Return [X, Y] of the center of cell containing provided text 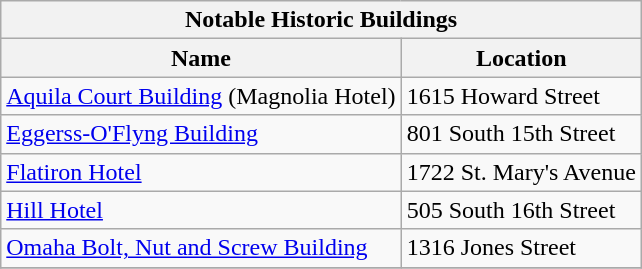
Location [521, 58]
Hill Hotel [201, 210]
1722 St. Mary's Avenue [521, 172]
Omaha Bolt, Nut and Screw Building [201, 248]
801 South 15th Street [521, 134]
Notable Historic Buildings [322, 20]
1615 Howard Street [521, 96]
Eggerss-O'Flyng Building [201, 134]
505 South 16th Street [521, 210]
Name [201, 58]
Aquila Court Building (Magnolia Hotel) [201, 96]
1316 Jones Street [521, 248]
Flatiron Hotel [201, 172]
